Find where the given text appears and provide that cell's center as (X, Y) coordinate. 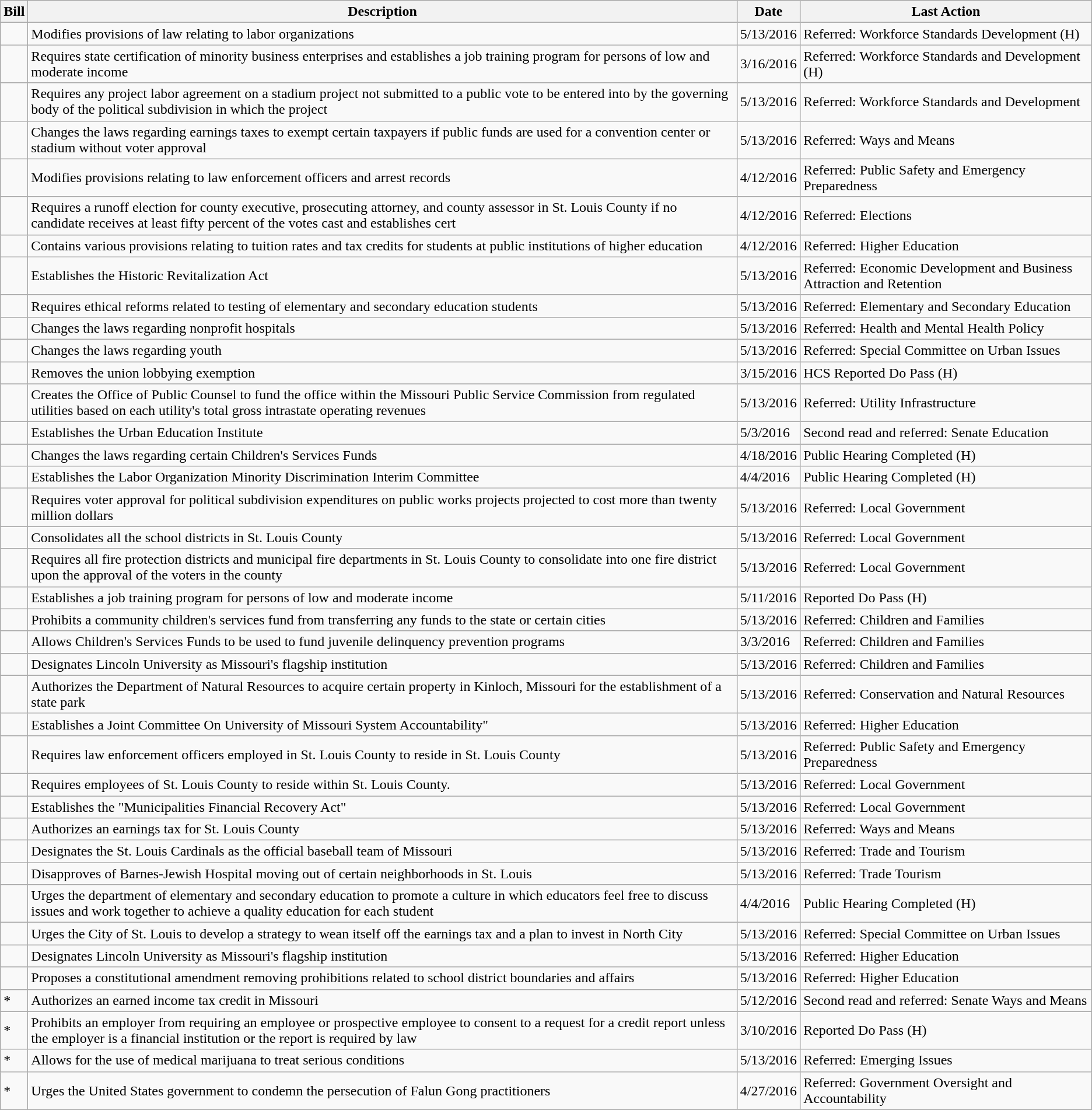
Referred: Economic Development and Business Attraction and Retention (946, 275)
Referred: Conservation and Natural Resources (946, 694)
Referred: Elections (946, 216)
Requires law enforcement officers employed in St. Louis County to reside in St. Louis County (383, 754)
Referred: Trade Tourism (946, 874)
Establishes the Urban Education Institute (383, 433)
Last Action (946, 12)
Requires ethical reforms related to testing of elementary and secondary education students (383, 306)
Authorizes an earned income tax credit in Missouri (383, 1000)
Referred: Elementary and Secondary Education (946, 306)
5/3/2016 (768, 433)
Modifies provisions of law relating to labor organizations (383, 34)
Second read and referred: Senate Education (946, 433)
Referred: Emerging Issues (946, 1060)
Establishes a Joint Committee On University of Missouri System Accountability" (383, 724)
Requires state certification of minority business enterprises and establishes a job training program for persons of low and moderate income (383, 64)
Urges the City of St. Louis to develop a strategy to wean itself off the earnings tax and a plan to invest in North City (383, 934)
Changes the laws regarding nonprofit hospitals (383, 328)
HCS Reported Do Pass (H) (946, 373)
3/16/2016 (768, 64)
4/18/2016 (768, 455)
Urges the United States government to condemn the persecution of Falun Gong practitioners (383, 1090)
3/15/2016 (768, 373)
Consolidates all the school districts in St. Louis County (383, 537)
Designates the St. Louis Cardinals as the official baseball team of Missouri (383, 851)
Referred: Trade and Tourism (946, 851)
Description (383, 12)
Changes the laws regarding certain Children's Services Funds (383, 455)
Referred: Workforce Standards and Development (H) (946, 64)
Authorizes an earnings tax for St. Louis County (383, 829)
Removes the union lobbying exemption (383, 373)
Referred: Workforce Standards and Development (946, 102)
5/11/2016 (768, 598)
Allows for the use of medical marijuana to treat serious conditions (383, 1060)
Allows Children's Services Funds to be used to fund juvenile delinquency prevention programs (383, 642)
Changes the laws regarding youth (383, 350)
Proposes a constitutional amendment removing prohibitions related to school district boundaries and affairs (383, 978)
4/27/2016 (768, 1090)
Referred: Workforce Standards Development (H) (946, 34)
Requires employees of St. Louis County to reside within St. Louis County. (383, 784)
Second read and referred: Senate Ways and Means (946, 1000)
Contains various provisions relating to tuition rates and tax credits for students at public institutions of higher education (383, 246)
Establishes the Historic Revitalization Act (383, 275)
3/10/2016 (768, 1031)
3/3/2016 (768, 642)
Modifies provisions relating to law enforcement officers and arrest records (383, 177)
Prohibits a community children's services fund from transferring any funds to the state or certain cities (383, 620)
Establishes a job training program for persons of low and moderate income (383, 598)
Referred: Utility Infrastructure (946, 403)
Establishes the "Municipalities Financial Recovery Act" (383, 807)
5/12/2016 (768, 1000)
Referred: Health and Mental Health Policy (946, 328)
Authorizes the Department of Natural Resources to acquire certain property in Kinloch, Missouri for the establishment of a state park (383, 694)
Requires voter approval for political subdivision expenditures on public works projects projected to cost more than twenty million dollars (383, 508)
Referred: Government Oversight and Accountability (946, 1090)
Disapproves of Barnes-Jewish Hospital moving out of certain neighborhoods in St. Louis (383, 874)
Date (768, 12)
Bill (14, 12)
Establishes the Labor Organization Minority Discrimination Interim Committee (383, 477)
